Scan for the cell matching the given text and deliver its (X, Y) coordinate at center. 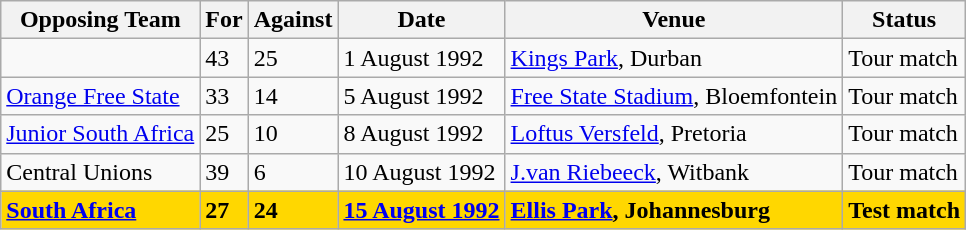
Against (293, 20)
24 (293, 210)
Status (904, 20)
10 August 1992 (422, 172)
39 (224, 172)
Ellis Park, Johannesburg (674, 210)
Date (422, 20)
1 August 1992 (422, 58)
15 August 1992 (422, 210)
Junior South Africa (100, 134)
Central Unions (100, 172)
Venue (674, 20)
Opposing Team (100, 20)
6 (293, 172)
5 August 1992 (422, 96)
Orange Free State (100, 96)
Test match (904, 210)
8 August 1992 (422, 134)
For (224, 20)
33 (224, 96)
14 (293, 96)
Free State Stadium, Bloemfontein (674, 96)
Kings Park, Durban (674, 58)
10 (293, 134)
South Africa (100, 210)
Loftus Versfeld, Pretoria (674, 134)
43 (224, 58)
J.van Riebeeck, Witbank (674, 172)
27 (224, 210)
